Find where the given text appears and provide that cell's center as (X, Y) coordinate. 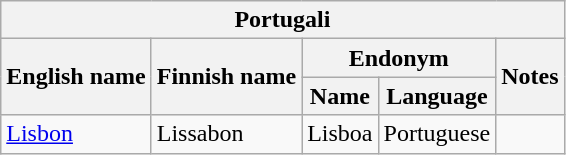
Finnish name (226, 77)
English name (76, 77)
Lisboa (340, 134)
Portuguese (437, 134)
Name (340, 96)
Lissabon (226, 134)
Notes (530, 77)
Language (437, 96)
Endonym (399, 58)
Portugali (282, 20)
Lisbon (76, 134)
